Pinpoint the cell where the given text exists, returning its [x, y] midpoint coordinate. 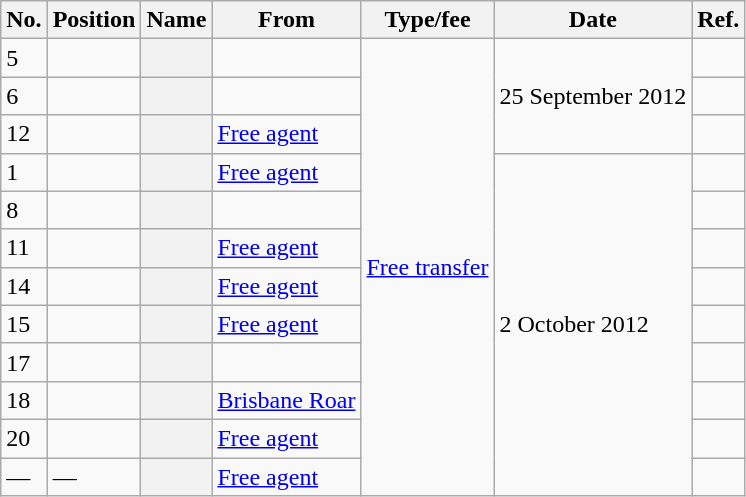
17 [24, 362]
1 [24, 172]
15 [24, 324]
14 [24, 286]
Type/fee [428, 20]
Free transfer [428, 268]
Name [176, 20]
From [286, 20]
Brisbane Roar [286, 400]
25 September 2012 [593, 96]
11 [24, 248]
Date [593, 20]
12 [24, 134]
2 October 2012 [593, 324]
6 [24, 96]
5 [24, 58]
Ref. [718, 20]
No. [24, 20]
8 [24, 210]
Position [94, 20]
20 [24, 438]
18 [24, 400]
